Identify which cell holds the provided text, then report its [x, y] central coordinate. 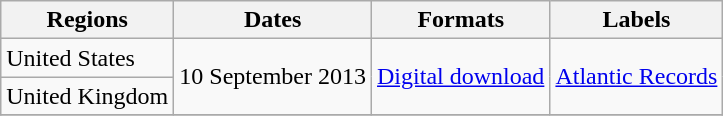
Digital download [461, 77]
Dates [273, 20]
United Kingdom [88, 96]
10 September 2013 [273, 77]
Atlantic Records [636, 77]
Regions [88, 20]
Labels [636, 20]
Formats [461, 20]
United States [88, 58]
